From the cell containing the given text, extract its center point as (x, y) coordinate. 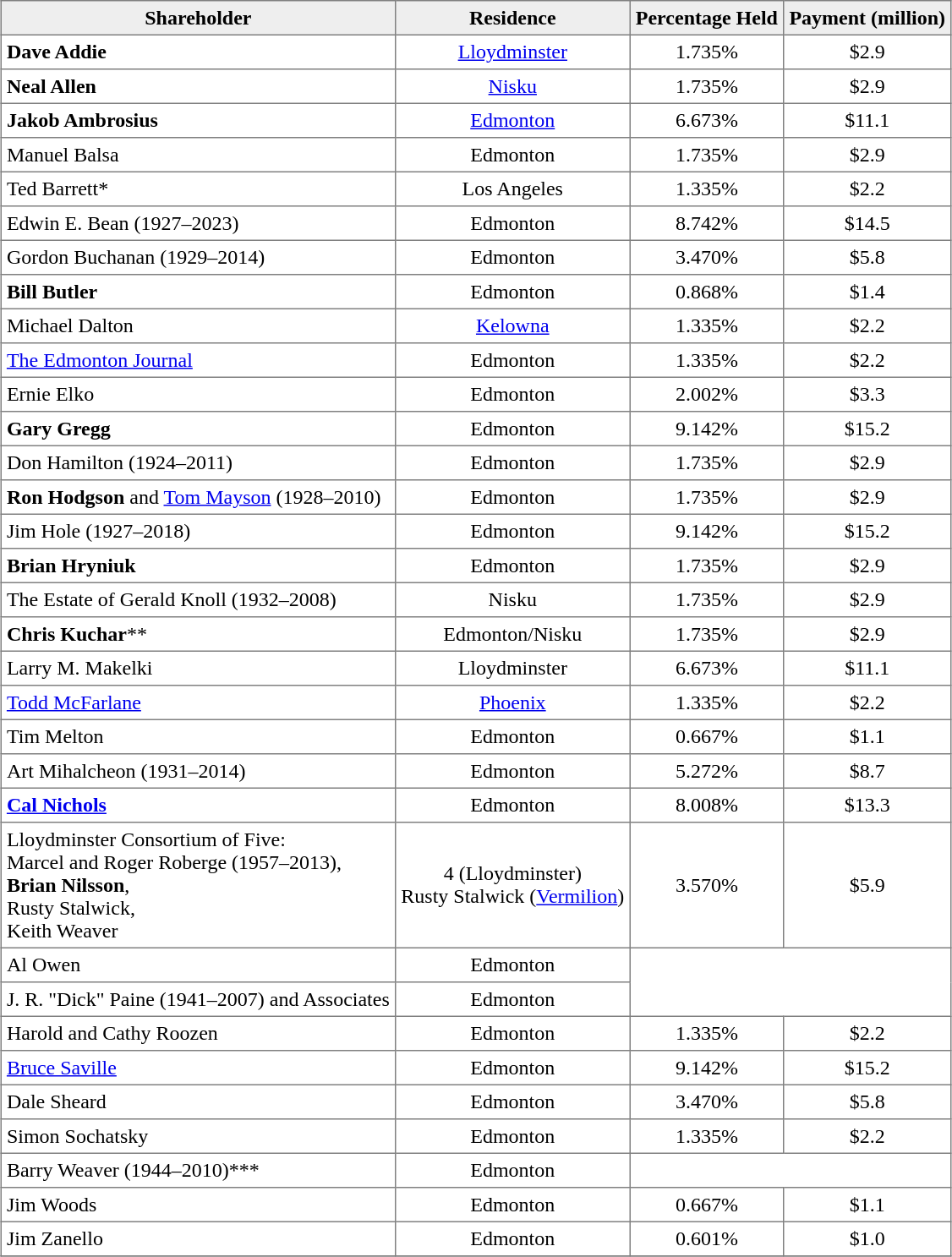
$3.3 (867, 394)
Bill Butler (198, 292)
J. R. "Dick" Paine (1941–2007) and Associates (198, 999)
Art Mihalcheon (1931–2014) (198, 771)
Dale Sheard (198, 1101)
Neal Allen (198, 86)
$5.9 (867, 885)
Don Hamilton (1924–2011) (198, 462)
8.008% (707, 805)
Larry M. Makelki (198, 668)
Chris Kuchar** (198, 634)
$1.4 (867, 292)
Ernie Elko (198, 394)
Shareholder (198, 18)
$14.5 (867, 223)
Brian Hryniuk (198, 566)
$1.0 (867, 1238)
The Edmonton Journal (198, 360)
Michael Dalton (198, 325)
Jim Zanello (198, 1238)
Edmonton/Nisku (513, 634)
$13.3 (867, 805)
Ron Hodgson and Tom Mayson (1928–2010) (198, 497)
Edwin E. Bean (1927–2023) (198, 223)
Ted Barrett* (198, 189)
Cal Nichols (198, 805)
Payment (million) (867, 18)
4 (Lloydminster)Rusty Stalwick (Vermilion) (513, 885)
Residence (513, 18)
Todd McFarlane (198, 702)
Barry Weaver (1944–2010)*** (198, 1170)
Bruce Saville (198, 1068)
Dave Addie (198, 52)
Gary Gregg (198, 429)
0.868% (707, 292)
The Estate of Gerald Knoll (1932–2008) (198, 599)
Jim Woods (198, 1205)
Percentage Held (707, 18)
Kelowna (513, 325)
3.570% (707, 885)
Jim Hole (1927–2018) (198, 531)
Phoenix (513, 702)
Simon Sochatsky (198, 1136)
Manuel Balsa (198, 155)
Gordon Buchanan (1929–2014) (198, 257)
Los Angeles (513, 189)
0.601% (707, 1238)
Jakob Ambrosius (198, 120)
2.002% (707, 394)
Tim Melton (198, 736)
5.272% (707, 771)
$8.7 (867, 771)
Lloydminster Consortium of Five:Marcel and Roger Roberge (1957–2013), Brian Nilsson, Rusty Stalwick, Keith Weaver (198, 885)
8.742% (707, 223)
Harold and Cathy Roozen (198, 1033)
Al Owen (198, 965)
